Scan for the cell matching the given text and deliver its (X, Y) coordinate at center. 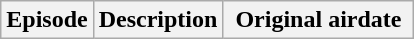
Description (158, 20)
Original airdate (318, 20)
Episode (47, 20)
